Pinpoint the cell where the given text exists, returning its (X, Y) midpoint coordinate. 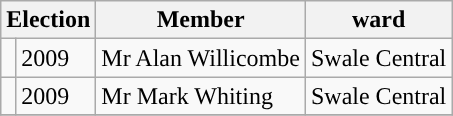
Mr Alan Willicombe (201, 58)
ward (378, 20)
Mr Mark Whiting (201, 96)
Election (48, 20)
Member (201, 20)
